Return the [X, Y] coordinate for the center point of the cell that contains the specified text.  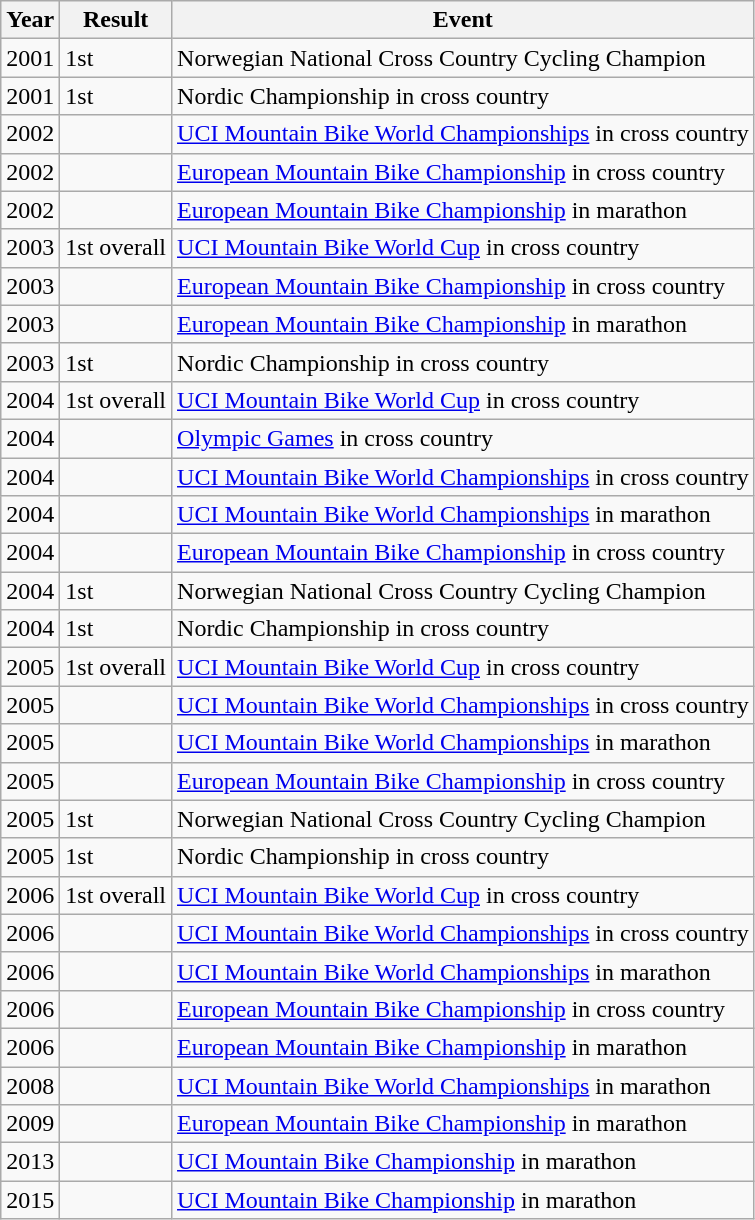
2008 [30, 1085]
2015 [30, 1200]
Olympic Games in cross country [464, 438]
Year [30, 20]
Result [116, 20]
2013 [30, 1162]
2009 [30, 1124]
Event [464, 20]
